Determine the [X, Y] coordinate at the center of the cell enclosing the given text.  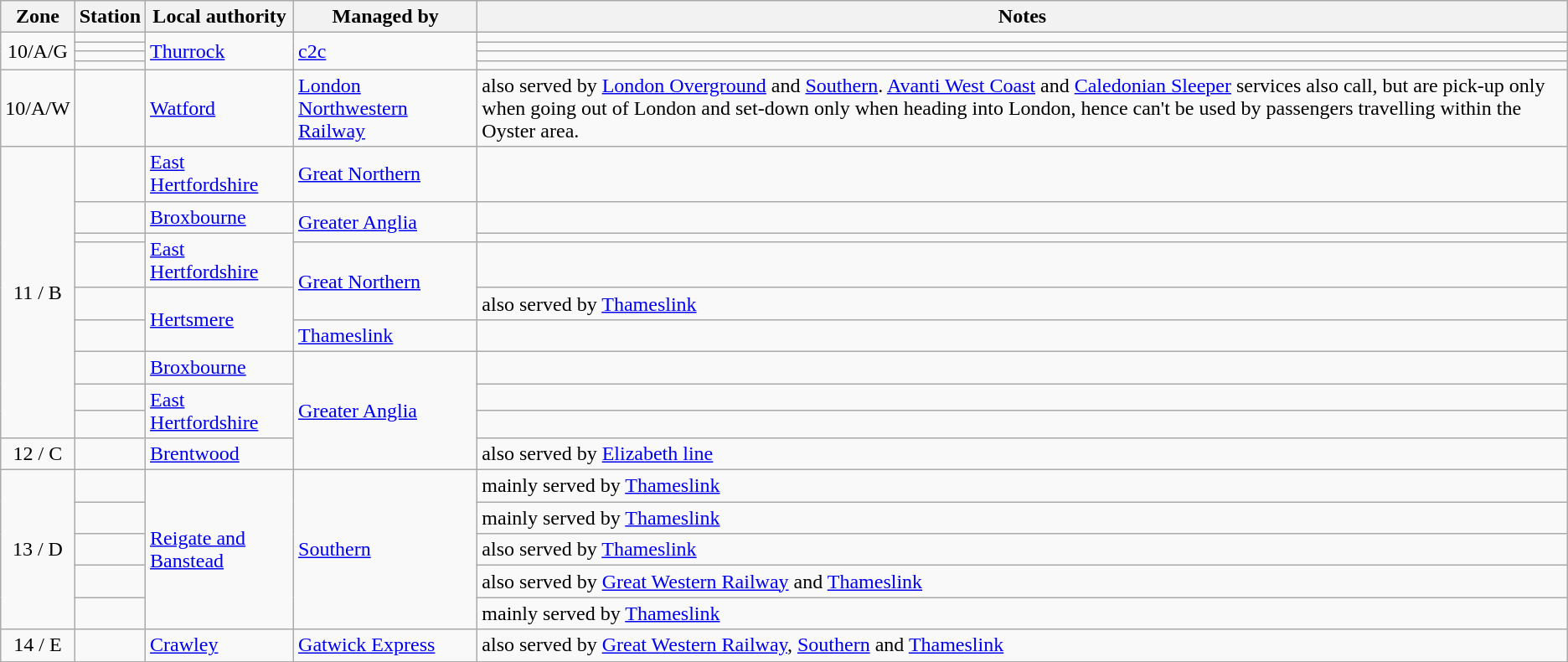
Gatwick Express [385, 645]
Managed by [385, 17]
also served by Great Western Railway, Southern and Thameslink [1022, 645]
13 / D [38, 550]
Reigate and Banstead [219, 550]
Southern [385, 550]
also served by Great Western Railway and Thameslink [1022, 582]
Watford [219, 108]
14 / E [38, 645]
Zone [38, 17]
also served by Elizabeth line [1022, 454]
Crawley [219, 645]
Thurrock [219, 51]
10/A/G [38, 51]
Brentwood [219, 454]
Station [110, 17]
12 / C [38, 454]
London Northwestern Railway [385, 108]
c2c [385, 51]
11 / B [38, 292]
Thameslink [385, 335]
Notes [1022, 17]
Local authority [219, 17]
Hertsmere [219, 319]
10/A/W [38, 108]
